Identify which cell holds the provided text, then report its (x, y) central coordinate. 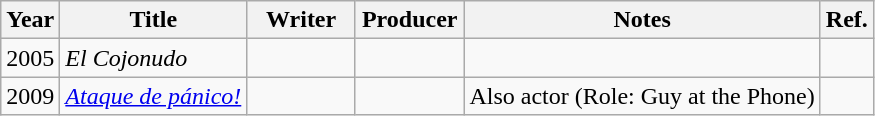
Ataque de pánico! (154, 96)
Title (154, 20)
2009 (30, 96)
Notes (642, 20)
Year (30, 20)
Writer (302, 20)
Producer (410, 20)
El Cojonudo (154, 58)
Also actor (Role: Guy at the Phone) (642, 96)
Ref. (846, 20)
2005 (30, 58)
